Detect which cell encompasses the target text, then output its (X, Y) center coordinate. 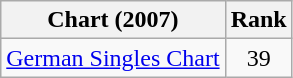
Rank (258, 20)
German Singles Chart (113, 58)
39 (258, 58)
Chart (2007) (113, 20)
